Extract the [x, y] coordinate from the center of the cell holding the provided text.  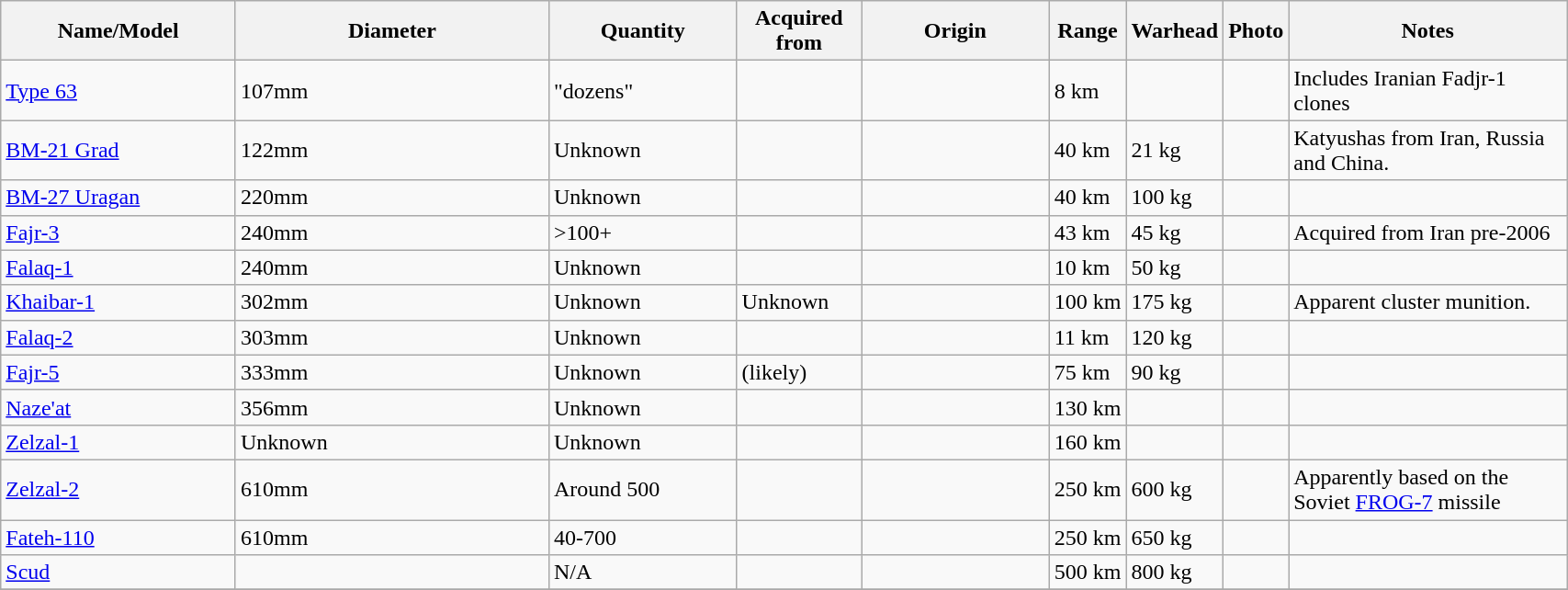
Falaq-2 [118, 337]
Includes Iranian Fadjr-1 clones [1427, 90]
>100+ [643, 233]
100 kg [1175, 198]
90 kg [1175, 372]
Type 63 [118, 90]
120 kg [1175, 337]
100 km [1088, 302]
Warhead [1175, 31]
"dozens" [643, 90]
800 kg [1175, 573]
302mm [391, 302]
175 kg [1175, 302]
Fateh-110 [118, 538]
Fajr-5 [118, 372]
Diameter [391, 31]
45 kg [1175, 233]
50 kg [1175, 267]
11 km [1088, 337]
600 kg [1175, 489]
40-700 [643, 538]
Origin [955, 31]
8 km [1088, 90]
Around 500 [643, 489]
21 kg [1175, 151]
43 km [1088, 233]
650 kg [1175, 538]
Photo [1257, 31]
75 km [1088, 372]
Khaibar-1 [118, 302]
Katyushas from Iran, Russia and China. [1427, 151]
(likely) [799, 372]
Acquired from Iran pre-2006 [1427, 233]
Notes [1427, 31]
10 km [1088, 267]
Zelzal-2 [118, 489]
130 km [1088, 407]
Naze'at [118, 407]
Apparently based on the Soviet FROG-7 missile [1427, 489]
N/A [643, 573]
Zelzal-1 [118, 442]
356mm [391, 407]
122mm [391, 151]
107mm [391, 90]
333mm [391, 372]
Falaq-1 [118, 267]
BM-21 Grad [118, 151]
Scud [118, 573]
220mm [391, 198]
Apparent cluster munition. [1427, 302]
Name/Model [118, 31]
303mm [391, 337]
BM-27 Uragan [118, 198]
Quantity [643, 31]
500 km [1088, 573]
Acquired from [799, 31]
160 km [1088, 442]
Fajr-3 [118, 233]
Range [1088, 31]
